Capture the cell that displays the provided text and extract its (x, y) central coordinate. 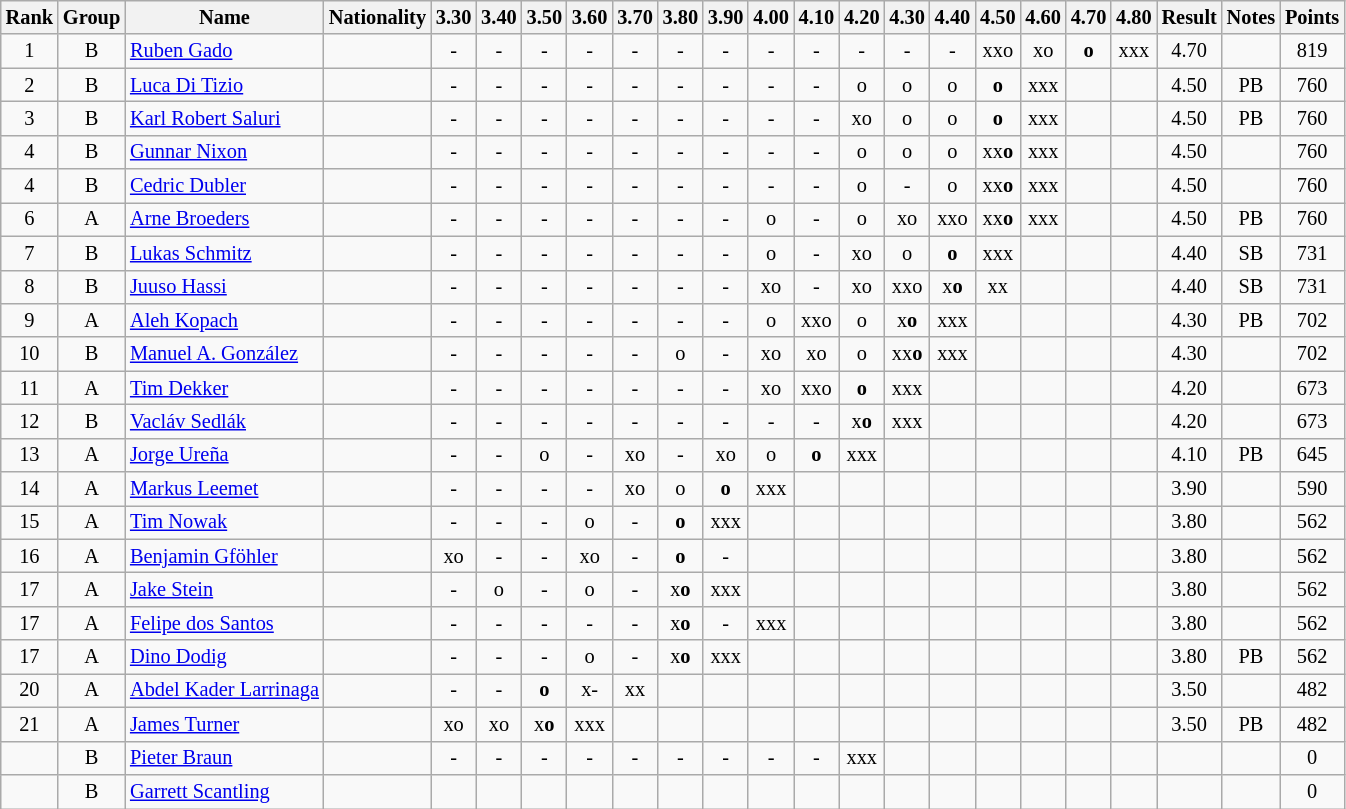
Cedric Dubler (224, 186)
8 (30, 287)
Karl Robert Saluri (224, 118)
Notes (1251, 17)
590 (1312, 489)
12 (30, 421)
Garrett Scantling (224, 791)
3.70 (634, 17)
4.80 (1134, 17)
10 (30, 354)
4.60 (1042, 17)
7 (30, 253)
4.00 (770, 17)
645 (1312, 455)
Name (224, 17)
Juuso Hassi (224, 287)
Nationality (378, 17)
6 (30, 219)
Lukas Schmitz (224, 253)
Abdel Kader Larrinaga (224, 690)
Manuel A. González (224, 354)
2 (30, 85)
14 (30, 489)
Markus Leemet (224, 489)
1 (30, 51)
Pieter Braun (224, 758)
15 (30, 522)
9 (30, 320)
3.60 (590, 17)
Jorge Ureña (224, 455)
20 (30, 690)
Luca Di Tizio (224, 85)
Result (1190, 17)
Felipe dos Santos (224, 623)
Dino Dodig (224, 657)
21 (30, 724)
Benjamin Gföhler (224, 556)
11 (30, 388)
3.30 (454, 17)
Group (92, 17)
James Turner (224, 724)
x- (590, 690)
Arne Broeders (224, 219)
Points (1312, 17)
Tim Dekker (224, 388)
Tim Nowak (224, 522)
Aleh Kopach (224, 320)
Ruben Gado (224, 51)
3.40 (498, 17)
Rank (30, 17)
Gunnar Nixon (224, 152)
Jake Stein (224, 589)
Vacláv Sedlák (224, 421)
16 (30, 556)
13 (30, 455)
3 (30, 118)
819 (1312, 51)
